Find where the given text appears and provide that cell's center as [x, y] coordinate. 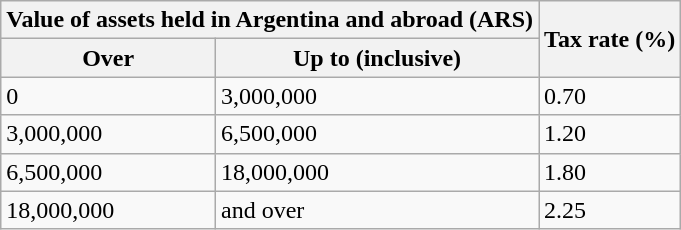
and over [378, 210]
1.80 [610, 172]
Up to (inclusive) [378, 58]
Tax rate (%) [610, 39]
Value of assets held in Argentina and abroad (ARS) [270, 20]
2.25 [610, 210]
1.20 [610, 134]
0.70 [610, 96]
0 [108, 96]
Over [108, 58]
